From the cell containing the given text, extract its center point as (x, y) coordinate. 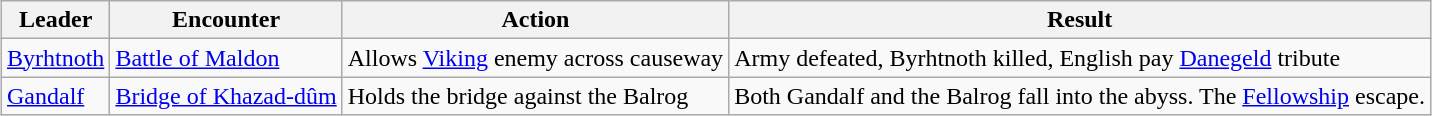
Holds the bridge against the Balrog (535, 96)
Byrhtnoth (55, 58)
Leader (55, 20)
Allows Viking enemy across causeway (535, 58)
Result (1080, 20)
Encounter (226, 20)
Both Gandalf and the Balrog fall into the abyss. The Fellowship escape. (1080, 96)
Battle of Maldon (226, 58)
Action (535, 20)
Bridge of Khazad-dûm (226, 96)
Gandalf (55, 96)
Army defeated, Byrhtnoth killed, English pay Danegeld tribute (1080, 58)
